Return [X, Y] of the center of cell containing provided text 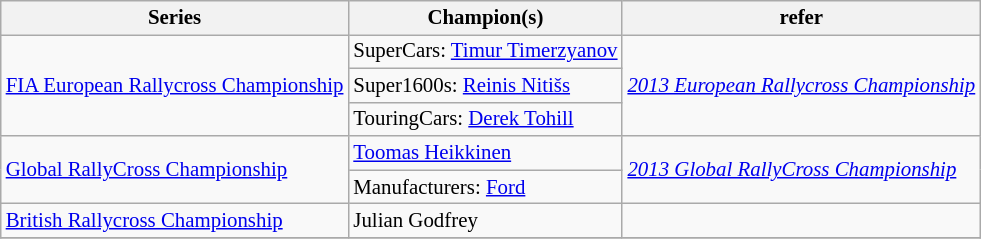
Manufacturers: Ford [485, 187]
Super1600s: Reinis Nitišs [485, 85]
TouringCars: Derek Tohill [485, 119]
2013 European Rallycross Championship [801, 85]
SuperCars: Timur Timerzyanov [485, 51]
Global RallyCross Championship [175, 170]
Champion(s) [485, 18]
Series [175, 18]
Julian Godfrey [485, 221]
FIA European Rallycross Championship [175, 85]
refer [801, 18]
Toomas Heikkinen [485, 153]
British Rallycross Championship [175, 221]
2013 Global RallyCross Championship [801, 170]
